Find where the given text appears and provide that cell's center as [x, y] coordinate. 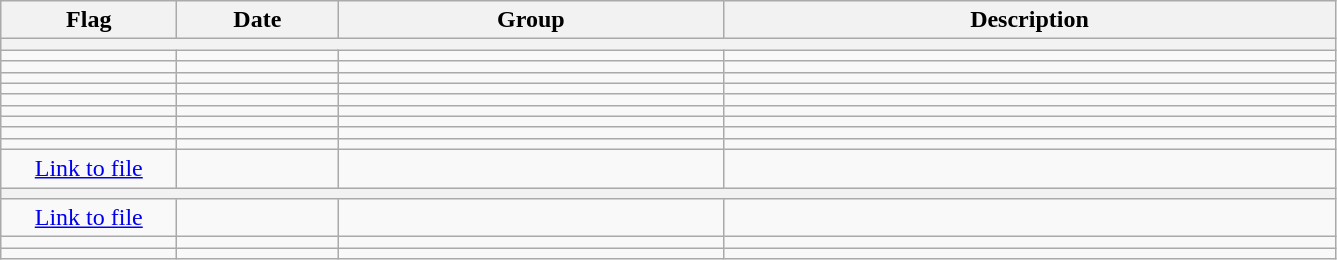
Description [1030, 20]
Group [531, 20]
Flag [89, 20]
Date [258, 20]
